Find where the given text appears and provide that cell's center as (X, Y) coordinate. 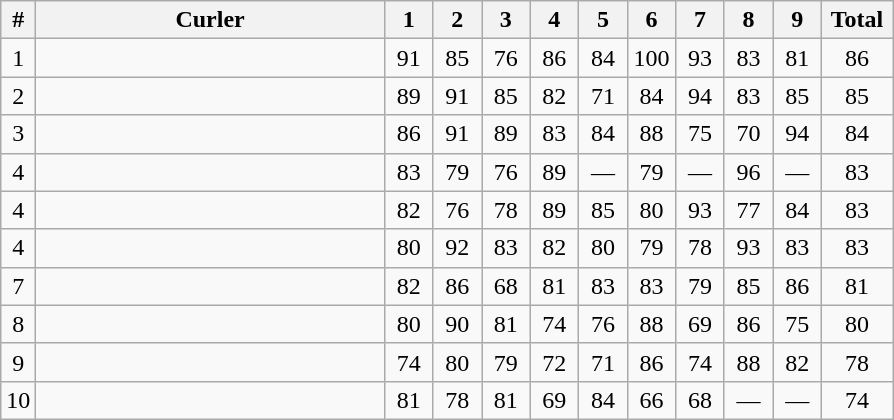
96 (748, 172)
100 (652, 58)
77 (748, 210)
70 (748, 134)
Total (856, 20)
66 (652, 400)
92 (458, 248)
10 (18, 400)
72 (554, 362)
90 (458, 324)
# (18, 20)
6 (652, 20)
5 (604, 20)
Curler (210, 20)
